From the cell containing the given text, extract its center point as (x, y) coordinate. 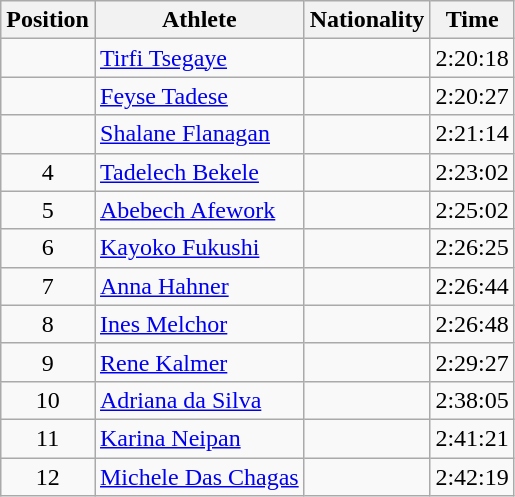
2:29:27 (472, 362)
8 (48, 324)
7 (48, 286)
Shalane Flanagan (199, 134)
5 (48, 210)
Karina Neipan (199, 438)
Ines Melchor (199, 324)
Feyse Tadese (199, 96)
2:25:02 (472, 210)
Tirfi Tsegaye (199, 58)
2:41:21 (472, 438)
Anna Hahner (199, 286)
11 (48, 438)
Abebech Afework (199, 210)
2:23:02 (472, 172)
10 (48, 400)
Kayoko Fukushi (199, 248)
Nationality (367, 20)
6 (48, 248)
Position (48, 20)
2:26:44 (472, 286)
Michele Das Chagas (199, 477)
2:20:18 (472, 58)
2:26:48 (472, 324)
4 (48, 172)
Tadelech Bekele (199, 172)
2:42:19 (472, 477)
2:21:14 (472, 134)
9 (48, 362)
2:38:05 (472, 400)
2:20:27 (472, 96)
Time (472, 20)
12 (48, 477)
2:26:25 (472, 248)
Adriana da Silva (199, 400)
Rene Kalmer (199, 362)
Athlete (199, 20)
